Locate the cell with the specified text and output its [X, Y] center coordinate. 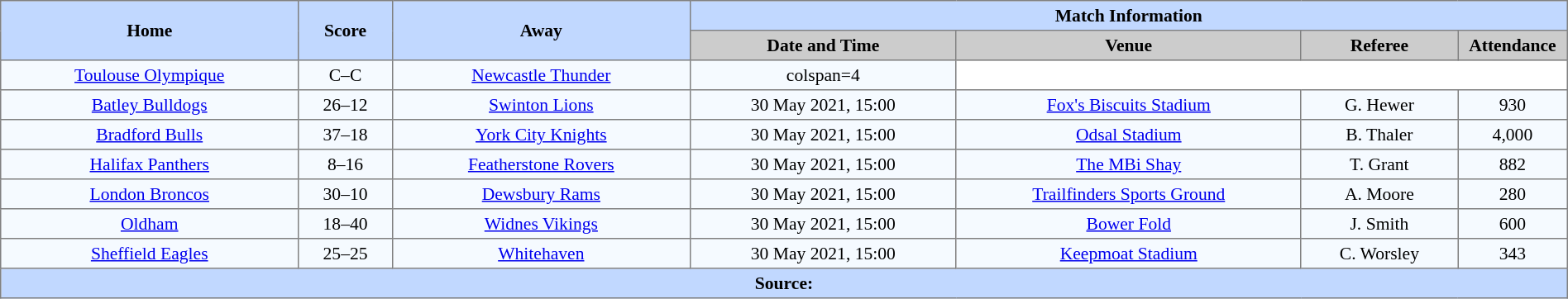
Attendance [1513, 45]
colspan=4 [823, 75]
30–10 [346, 194]
The MBi Shay [1128, 164]
J. Smith [1379, 224]
Newcastle Thunder [541, 75]
T. Grant [1379, 164]
Widnes Vikings [541, 224]
London Broncos [150, 194]
G. Hewer [1379, 105]
Whitehaven [541, 254]
Away [541, 31]
930 [1513, 105]
Toulouse Olympique [150, 75]
37–18 [346, 135]
600 [1513, 224]
Venue [1128, 45]
A. Moore [1379, 194]
Batley Bulldogs [150, 105]
882 [1513, 164]
C. Worsley [1379, 254]
26–12 [346, 105]
Fox's Biscuits Stadium [1128, 105]
Date and Time [823, 45]
C–C [346, 75]
8–16 [346, 164]
Referee [1379, 45]
Halifax Panthers [150, 164]
343 [1513, 254]
Dewsbury Rams [541, 194]
Home [150, 31]
Bower Fold [1128, 224]
4,000 [1513, 135]
York City Knights [541, 135]
Sheffield Eagles [150, 254]
B. Thaler [1379, 135]
Bradford Bulls [150, 135]
280 [1513, 194]
Swinton Lions [541, 105]
Trailfinders Sports Ground [1128, 194]
18–40 [346, 224]
Featherstone Rovers [541, 164]
Score [346, 31]
25–25 [346, 254]
Keepmoat Stadium [1128, 254]
Source: [784, 283]
Odsal Stadium [1128, 135]
Match Information [1128, 16]
Oldham [150, 224]
